Scan for the cell matching the given text and deliver its [X, Y] coordinate at center. 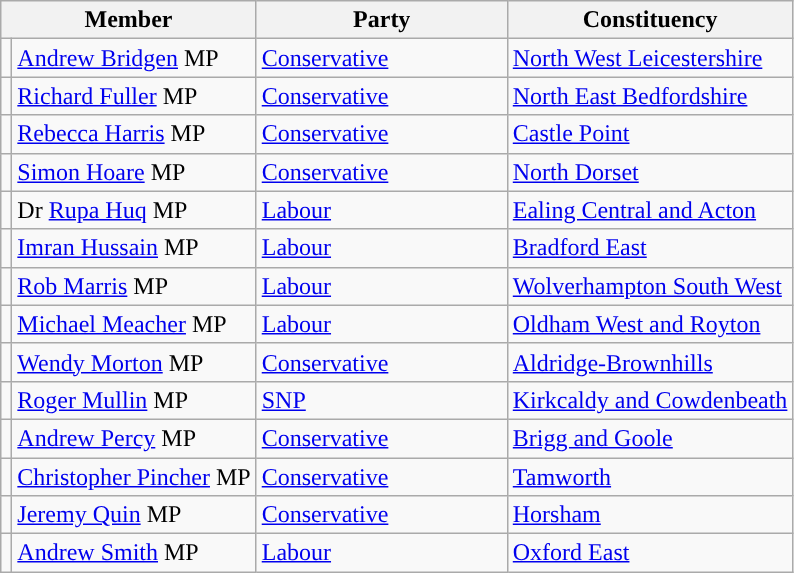
Wendy Morton MP [134, 362]
Brigg and Goole [650, 438]
SNP [382, 400]
Constituency [650, 20]
Roger Mullin MP [134, 400]
Andrew Smith MP [134, 553]
Rebecca Harris MP [134, 134]
Michael Meacher MP [134, 324]
Castle Point [650, 134]
Wolverhampton South West [650, 286]
North East Bedfordshire [650, 96]
Richard Fuller MP [134, 96]
Tamworth [650, 477]
Imran Hussain MP [134, 248]
Christopher Pincher MP [134, 477]
Aldridge-Brownhills [650, 362]
Dr Rupa Huq MP [134, 210]
Oldham West and Royton [650, 324]
Ealing Central and Acton [650, 210]
Bradford East [650, 248]
Andrew Percy MP [134, 438]
North Dorset [650, 172]
Party [382, 20]
Rob Marris MP [134, 286]
Horsham [650, 515]
Andrew Bridgen MP [134, 58]
Simon Hoare MP [134, 172]
Oxford East [650, 553]
Jeremy Quin MP [134, 515]
Member [128, 20]
North West Leicestershire [650, 58]
Kirkcaldy and Cowdenbeath [650, 400]
